Locate the cell with the specified text and output its [X, Y] center coordinate. 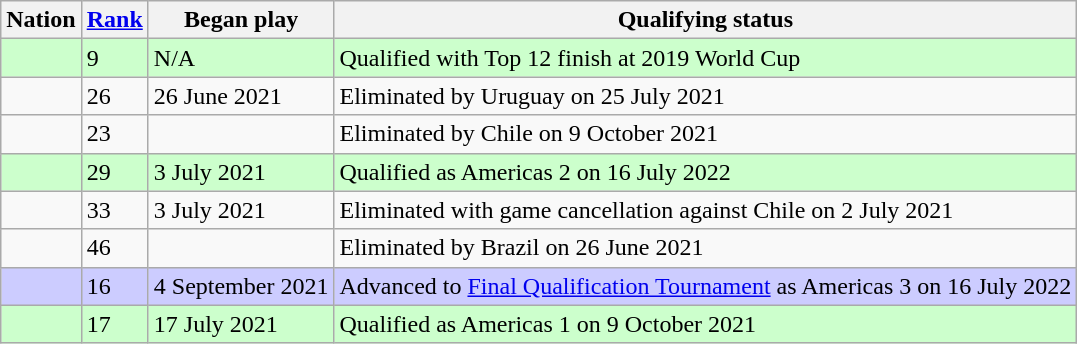
16 [114, 286]
33 [114, 210]
26 June 2021 [241, 96]
Rank [114, 20]
17 July 2021 [241, 324]
29 [114, 172]
23 [114, 134]
Eliminated with game cancellation against Chile on 2 July 2021 [706, 210]
Began play [241, 20]
Qualified as Americas 2 on 16 July 2022 [706, 172]
Qualifying status [706, 20]
Advanced to Final Qualification Tournament as Americas 3 on 16 July 2022 [706, 286]
Qualified as Americas 1 on 9 October 2021 [706, 324]
46 [114, 248]
Eliminated by Brazil on 26 June 2021 [706, 248]
Eliminated by Uruguay on 25 July 2021 [706, 96]
Eliminated by Chile on 9 October 2021 [706, 134]
26 [114, 96]
Qualified with Top 12 finish at 2019 World Cup [706, 58]
N/A [241, 58]
9 [114, 58]
Nation [41, 20]
4 September 2021 [241, 286]
17 [114, 324]
